Locate the cell with the specified text and output its [X, Y] center coordinate. 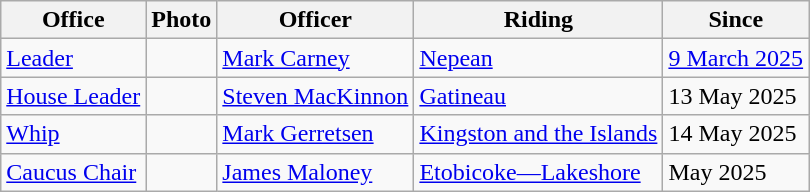
Caucus Chair [74, 172]
House Leader [74, 96]
Officer [316, 20]
Photo [182, 20]
Office [74, 20]
9 March 2025 [736, 58]
Kingston and the Islands [538, 134]
Since [736, 20]
James Maloney [316, 172]
Mark Carney [316, 58]
Riding [538, 20]
Whip [74, 134]
Gatineau [538, 96]
Mark Gerretsen [316, 134]
Etobicoke—Lakeshore [538, 172]
Nepean [538, 58]
Leader [74, 58]
14 May 2025 [736, 134]
May 2025 [736, 172]
13 May 2025 [736, 96]
Steven MacKinnon [316, 96]
